Extract the [X, Y] coordinate from the center of the cell holding the provided text.  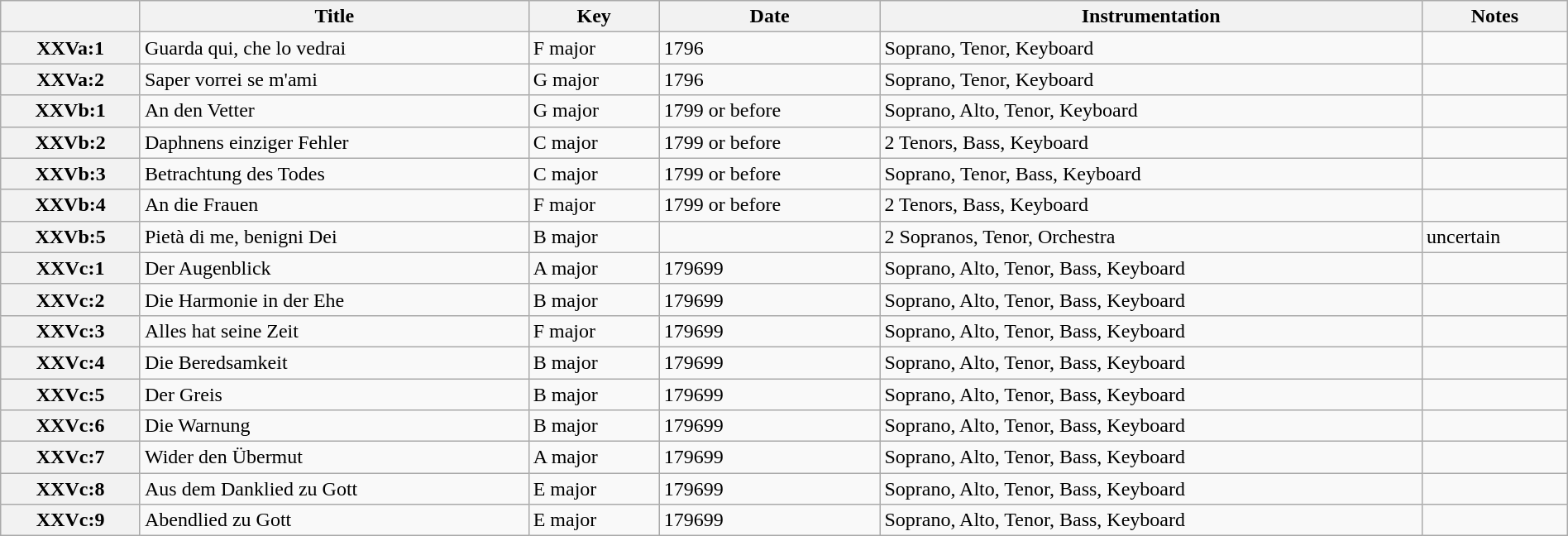
Die Warnung [334, 426]
Wider den Übermut [334, 457]
XXVc:4 [71, 362]
An den Vetter [334, 111]
Abendlied zu Gott [334, 520]
XXVb:2 [71, 142]
Saper vorrei se m'ami [334, 79]
XXVb:5 [71, 237]
Aus dem Danklied zu Gott [334, 489]
XXVc:8 [71, 489]
Der Greis [334, 395]
XXVc:1 [71, 268]
Title [334, 17]
uncertain [1495, 237]
Key [594, 17]
Betrachtung des Todes [334, 174]
Pietà di me, benigni Dei [334, 237]
XXVc:6 [71, 426]
Die Harmonie in der Ehe [334, 299]
Alles hat seine Zeit [334, 331]
XXVb:3 [71, 174]
Guarda qui, che lo vedrai [334, 48]
Soprano, Tenor, Bass, Keyboard [1151, 174]
XXVa:1 [71, 48]
2 Sopranos, Tenor, Orchestra [1151, 237]
Daphnens einziger Fehler [334, 142]
XXVc:3 [71, 331]
Instrumentation [1151, 17]
XXVc:5 [71, 395]
XXVa:2 [71, 79]
XXVb:4 [71, 205]
Soprano, Alto, Tenor, Keyboard [1151, 111]
Notes [1495, 17]
Die Beredsamkeit [334, 362]
XXVb:1 [71, 111]
An die Frauen [334, 205]
Date [769, 17]
XXVc:7 [71, 457]
XXVc:2 [71, 299]
XXVc:9 [71, 520]
Der Augenblick [334, 268]
